From the cell containing the given text, extract its center point as (x, y) coordinate. 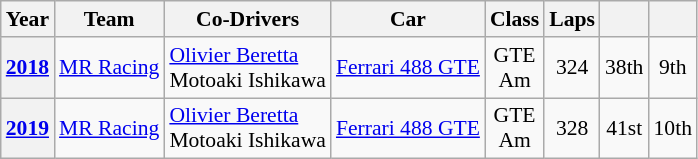
2019 (28, 128)
41st (624, 128)
324 (572, 68)
9th (672, 68)
2018 (28, 68)
328 (572, 128)
Car (408, 19)
10th (672, 128)
Co-Drivers (248, 19)
Year (28, 19)
38th (624, 68)
Team (109, 19)
Class (514, 19)
Laps (572, 19)
